Provide the (X, Y) coordinate of the cell's center where the given text is located.  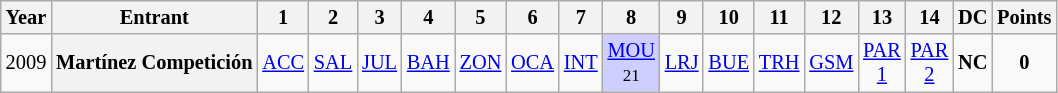
3 (380, 17)
4 (428, 17)
8 (632, 17)
BUE (728, 63)
7 (581, 17)
LRJ (682, 63)
Martínez Competición (154, 63)
MOU21 (632, 63)
GSM (831, 63)
0 (1024, 63)
BAH (428, 63)
6 (532, 17)
PAR2 (930, 63)
11 (779, 17)
NC (972, 63)
13 (882, 17)
Year (26, 17)
ZON (481, 63)
JUL (380, 63)
5 (481, 17)
OCA (532, 63)
INT (581, 63)
2 (333, 17)
Points (1024, 17)
TRH (779, 63)
Entrant (154, 17)
DC (972, 17)
2009 (26, 63)
12 (831, 17)
PAR1 (882, 63)
14 (930, 17)
1 (283, 17)
SAL (333, 63)
10 (728, 17)
9 (682, 17)
ACC (283, 63)
